Search for the cell housing the specified text and yield its (X, Y) center coordinate. 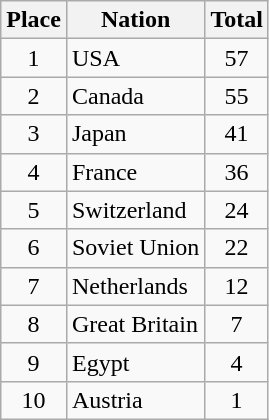
2 (34, 96)
10 (34, 400)
22 (237, 248)
Nation (135, 20)
3 (34, 134)
Place (34, 20)
Total (237, 20)
Egypt (135, 362)
Switzerland (135, 210)
6 (34, 248)
12 (237, 286)
9 (34, 362)
41 (237, 134)
57 (237, 58)
24 (237, 210)
Soviet Union (135, 248)
France (135, 172)
8 (34, 324)
Austria (135, 400)
Canada (135, 96)
Japan (135, 134)
36 (237, 172)
USA (135, 58)
5 (34, 210)
Netherlands (135, 286)
Great Britain (135, 324)
55 (237, 96)
